Locate the cell with the specified text and output its (x, y) center coordinate. 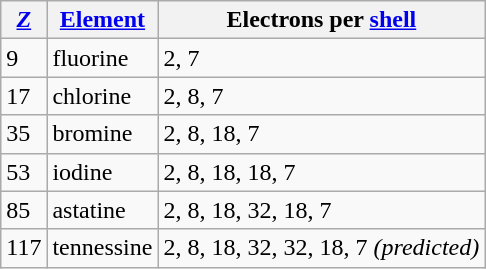
53 (24, 172)
Element (102, 20)
tennessine (102, 248)
2, 8, 18, 18, 7 (322, 172)
bromine (102, 134)
17 (24, 96)
astatine (102, 210)
Electrons per shell (322, 20)
fluorine (102, 58)
2, 8, 18, 7 (322, 134)
2, 8, 7 (322, 96)
chlorine (102, 96)
2, 8, 18, 32, 18, 7 (322, 210)
117 (24, 248)
9 (24, 58)
85 (24, 210)
iodine (102, 172)
Z (24, 20)
2, 8, 18, 32, 32, 18, 7 (predicted) (322, 248)
2, 7 (322, 58)
35 (24, 134)
